Search for the cell housing the specified text and yield its (X, Y) center coordinate. 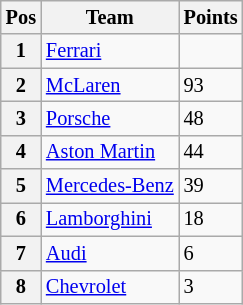
Aston Martin (110, 152)
Team (110, 17)
Mercedes-Benz (110, 186)
8 (21, 287)
2 (21, 85)
Chevrolet (110, 287)
Pos (21, 17)
Points (211, 17)
Porsche (110, 118)
McLaren (110, 85)
1 (21, 51)
18 (211, 219)
Audi (110, 253)
93 (211, 85)
Lamborghini (110, 219)
39 (211, 186)
4 (21, 152)
7 (21, 253)
48 (211, 118)
44 (211, 152)
5 (21, 186)
Ferrari (110, 51)
